For the text-containing cell, return its midpoint in [x, y] coordinate format. 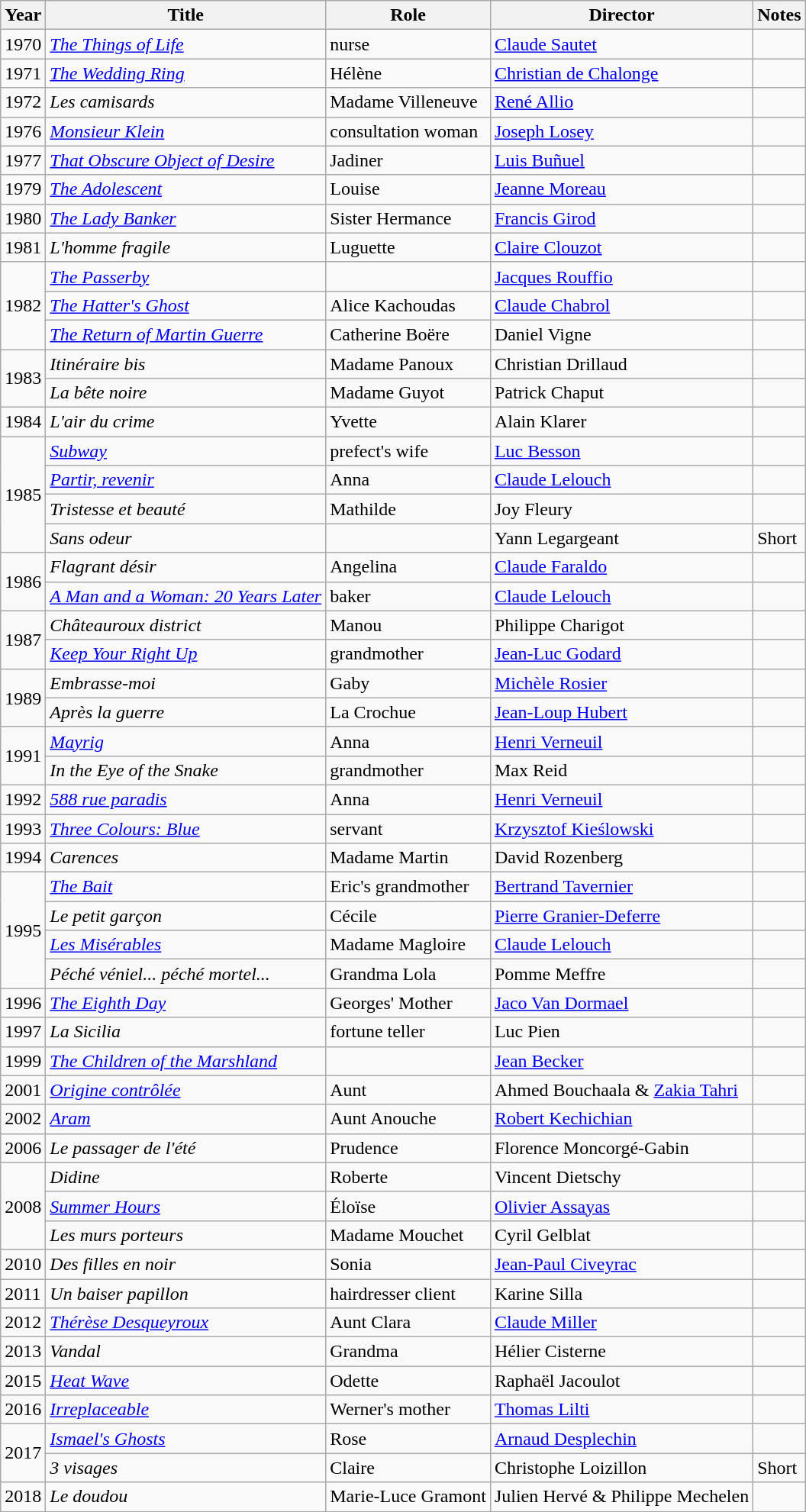
Pierre Granier-Deferre [621, 916]
Madame Mouchet [408, 1235]
Christophe Loizillon [621, 1468]
2002 [23, 1119]
588 rue paradis [186, 799]
Rose [408, 1439]
consultation woman [408, 131]
René Allio [621, 102]
Origine contrôlée [186, 1090]
David Rozenberg [621, 858]
2010 [23, 1264]
Robert Kechichian [621, 1119]
2008 [23, 1206]
Claire [408, 1468]
Madame Martin [408, 858]
Itinéraire bis [186, 364]
Tristesse et beauté [186, 509]
Claire Clouzot [621, 247]
Catherine Boëre [408, 334]
Les camisards [186, 102]
La Crochue [408, 712]
prefect's wife [408, 451]
La bête noire [186, 393]
Cécile [408, 916]
The Children of the Marshland [186, 1061]
1995 [23, 930]
Role [408, 15]
1996 [23, 1003]
nurse [408, 44]
Gaby [408, 683]
Jean-Paul Civeyrac [621, 1264]
Luc Pien [621, 1032]
Monsieur Klein [186, 131]
Marie-Luce Gramont [408, 1497]
1991 [23, 756]
Patrick Chaput [621, 393]
Madame Panoux [408, 364]
Madame Magloire [408, 945]
Subway [186, 451]
Jacques Rouffio [621, 276]
Yvette [408, 422]
Grandma [408, 1352]
1994 [23, 858]
Les Misérables [186, 945]
The Lady Banker [186, 218]
The Hatter's Ghost [186, 305]
Le petit garçon [186, 916]
1997 [23, 1032]
Mathilde [408, 509]
Year [23, 15]
1989 [23, 698]
Raphaël Jacoulot [621, 1381]
Eric's grandmother [408, 887]
In the Eye of the Snake [186, 770]
Des filles en noir [186, 1264]
1981 [23, 247]
Hélier Cisterne [621, 1352]
1983 [23, 379]
Daniel Vigne [621, 334]
Claude Sautet [621, 44]
Hélène [408, 73]
Le passager de l'été [186, 1148]
1984 [23, 422]
Louise [408, 189]
Alice Kachoudas [408, 305]
2018 [23, 1497]
Cyril Gelblat [621, 1235]
Après la guerre [186, 712]
The Bait [186, 887]
Ahmed Bouchaala & Zakia Tahri [621, 1090]
Notes [779, 15]
1970 [23, 44]
fortune teller [408, 1032]
Mayrig [186, 741]
Irreplaceable [186, 1410]
Sonia [408, 1264]
Sans odeur [186, 538]
Title [186, 15]
Olivier Assayas [621, 1206]
Krzysztof Kieślowski [621, 828]
Director [621, 15]
Philippe Charigot [621, 625]
Éloïse [408, 1206]
The Return of Martin Guerre [186, 334]
Luguette [408, 247]
2001 [23, 1090]
Sister Hermance [408, 218]
2012 [23, 1323]
Madame Guyot [408, 393]
2013 [23, 1352]
Les murs porteurs [186, 1235]
1987 [23, 640]
Alain Klarer [621, 422]
Un baiser papillon [186, 1294]
Michèle Rosier [621, 683]
Le doudou [186, 1497]
Vandal [186, 1352]
La Sicilia [186, 1032]
1971 [23, 73]
Ismael's Ghosts [186, 1439]
Jadiner [408, 160]
Bertrand Tavernier [621, 887]
1972 [23, 102]
Luc Besson [621, 451]
Three Colours: Blue [186, 828]
1977 [23, 160]
Aunt [408, 1090]
Francis Girod [621, 218]
Heat Wave [186, 1381]
1976 [23, 131]
Aunt Clara [408, 1323]
Grandma Lola [408, 974]
Jeanne Moreau [621, 189]
Claude Chabrol [621, 305]
hairdresser client [408, 1294]
Jean-Luc Godard [621, 654]
1982 [23, 305]
2016 [23, 1410]
Carences [186, 858]
1986 [23, 582]
Angelina [408, 567]
2011 [23, 1294]
Thomas Lilti [621, 1410]
2015 [23, 1381]
Jaco Van Dormael [621, 1003]
Thérèse Desqueyroux [186, 1323]
Manou [408, 625]
Jean Becker [621, 1061]
Claude Miller [621, 1323]
L'air du crime [186, 422]
Prudence [408, 1148]
Arnaud Desplechin [621, 1439]
Embrasse-moi [186, 683]
The Adolescent [186, 189]
Pomme Meffre [621, 974]
The Things of Life [186, 44]
baker [408, 596]
Julien Hervé & Philippe Mechelen [621, 1497]
Florence Moncorgé-Gabin [621, 1148]
Partir, revenir [186, 480]
Summer Hours [186, 1206]
L'homme fragile [186, 247]
A Man and a Woman: 20 Years Later [186, 596]
servant [408, 828]
Max Reid [621, 770]
Châteauroux district [186, 625]
1979 [23, 189]
Vincent Dietschy [621, 1177]
1999 [23, 1061]
1985 [23, 495]
Georges' Mother [408, 1003]
Didine [186, 1177]
Roberte [408, 1177]
The Wedding Ring [186, 73]
Yann Legargeant [621, 538]
Flagrant désir [186, 567]
Christian Drillaud [621, 364]
Odette [408, 1381]
2017 [23, 1453]
Jean-Loup Hubert [621, 712]
Aram [186, 1119]
Claude Faraldo [621, 567]
1992 [23, 799]
Luis Buñuel [621, 160]
That Obscure Object of Desire [186, 160]
3 visages [186, 1468]
1993 [23, 828]
1980 [23, 218]
Madame Villeneuve [408, 102]
Péché véniel... péché mortel... [186, 974]
Joseph Losey [621, 131]
Aunt Anouche [408, 1119]
Joy Fleury [621, 509]
The Passerby [186, 276]
Werner's mother [408, 1410]
Keep Your Right Up [186, 654]
Karine Silla [621, 1294]
2006 [23, 1148]
The Eighth Day [186, 1003]
Christian de Chalonge [621, 73]
